Output the (X, Y) coordinate of the center of the cell containing the given text.  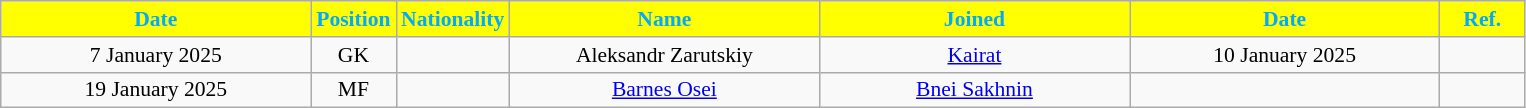
Bnei Sakhnin (974, 90)
GK (354, 55)
Aleksandr Zarutskiy (664, 55)
MF (354, 90)
Nationality (452, 19)
Name (664, 19)
19 January 2025 (156, 90)
7 January 2025 (156, 55)
Kairat (974, 55)
Barnes Osei (664, 90)
10 January 2025 (1285, 55)
Joined (974, 19)
Position (354, 19)
Ref. (1482, 19)
